Search for the cell housing the specified text and yield its [x, y] center coordinate. 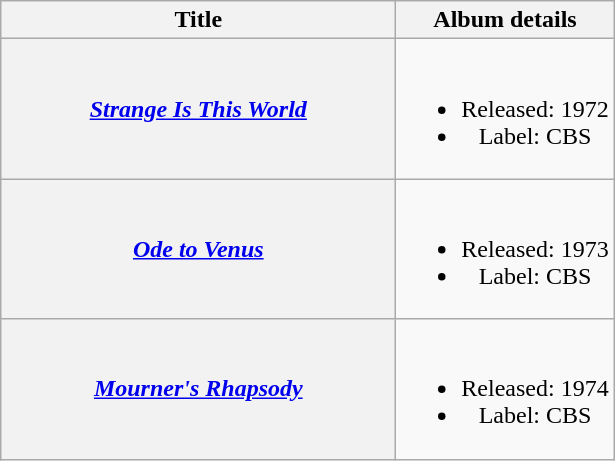
Strange Is This World [198, 109]
Released: 1974Label: CBS [505, 389]
Released: 1972Label: CBS [505, 109]
Title [198, 20]
Mourner's Rhapsody [198, 389]
Ode to Venus [198, 249]
Released: 1973Label: CBS [505, 249]
Album details [505, 20]
